Scan for the cell matching the given text and deliver its (X, Y) coordinate at center. 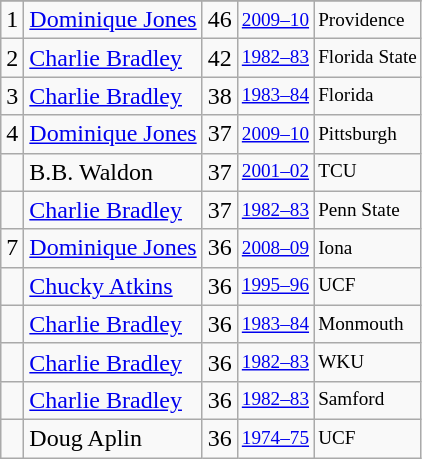
46 (220, 20)
Samford (368, 400)
WKU (368, 362)
Chucky Atkins (113, 286)
7 (12, 248)
Providence (368, 20)
2008–09 (275, 248)
3 (12, 96)
Iona (368, 248)
Pittsburgh (368, 134)
Monmouth (368, 324)
2 (12, 58)
Doug Aplin (113, 438)
Florida (368, 96)
1 (12, 20)
TCU (368, 172)
1974–75 (275, 438)
2001–02 (275, 172)
38 (220, 96)
Penn State (368, 210)
42 (220, 58)
B.B. Waldon (113, 172)
1995–96 (275, 286)
4 (12, 134)
Florida State (368, 58)
